Return the [x, y] coordinate for the center point of the cell that contains the specified text.  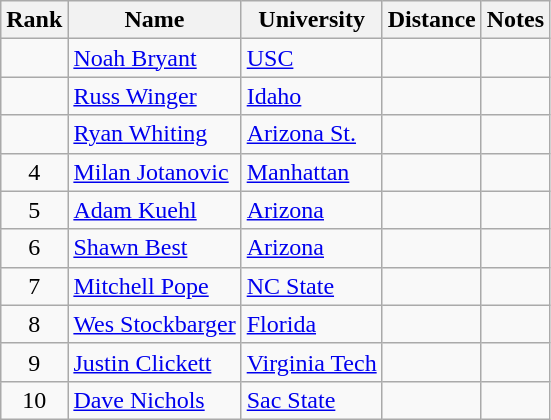
Manhattan [312, 172]
Sac State [312, 400]
Virginia Tech [312, 362]
7 [34, 286]
University [312, 20]
5 [34, 210]
Milan Jotanovic [154, 172]
Wes Stockbarger [154, 324]
Idaho [312, 96]
Distance [432, 20]
4 [34, 172]
6 [34, 248]
Adam Kuehl [154, 210]
Noah Bryant [154, 58]
9 [34, 362]
Russ Winger [154, 96]
Mitchell Pope [154, 286]
Rank [34, 20]
Justin Clickett [154, 362]
10 [34, 400]
8 [34, 324]
Name [154, 20]
Arizona St. [312, 134]
NC State [312, 286]
Shawn Best [154, 248]
Florida [312, 324]
Notes [515, 20]
Ryan Whiting [154, 134]
USC [312, 58]
Dave Nichols [154, 400]
